Find where the given text appears and provide that cell's center as [x, y] coordinate. 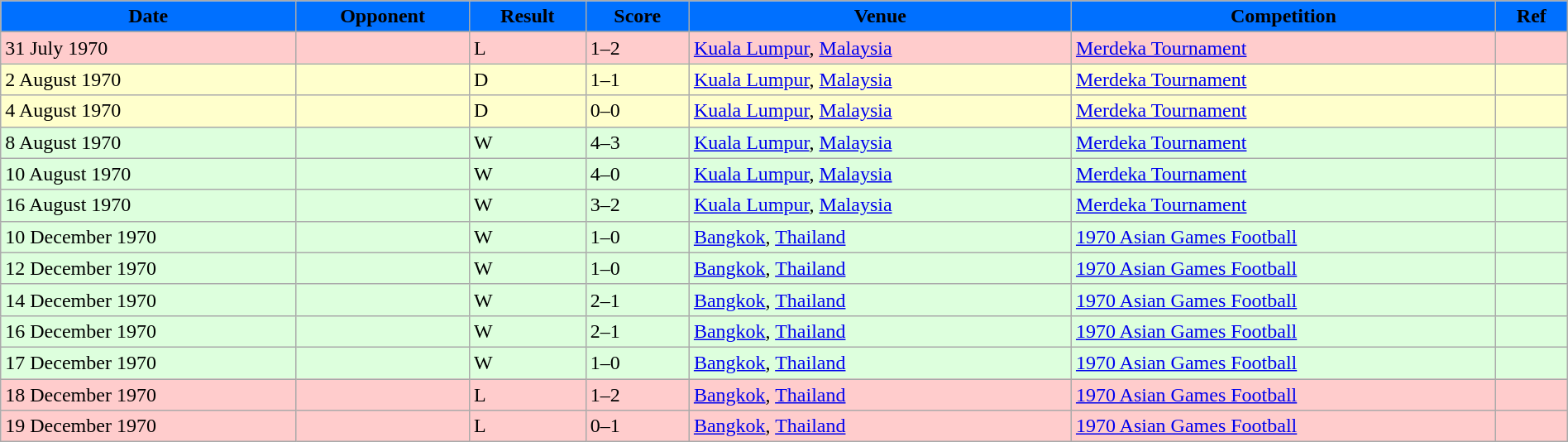
18 December 1970 [149, 395]
12 December 1970 [149, 268]
Score [637, 17]
Opponent [383, 17]
Competition [1284, 17]
8 August 1970 [149, 142]
0–0 [637, 111]
3–2 [637, 205]
1–1 [637, 79]
4–0 [637, 174]
31 July 1970 [149, 48]
0–1 [637, 426]
16 December 1970 [149, 331]
4 August 1970 [149, 111]
10 December 1970 [149, 237]
Date [149, 17]
19 December 1970 [149, 426]
4–3 [637, 142]
Result [528, 17]
Ref [1532, 17]
17 December 1970 [149, 363]
10 August 1970 [149, 174]
14 December 1970 [149, 300]
2 August 1970 [149, 79]
16 August 1970 [149, 205]
Venue [880, 17]
